Pinpoint the cell where the given text exists, returning its (X, Y) midpoint coordinate. 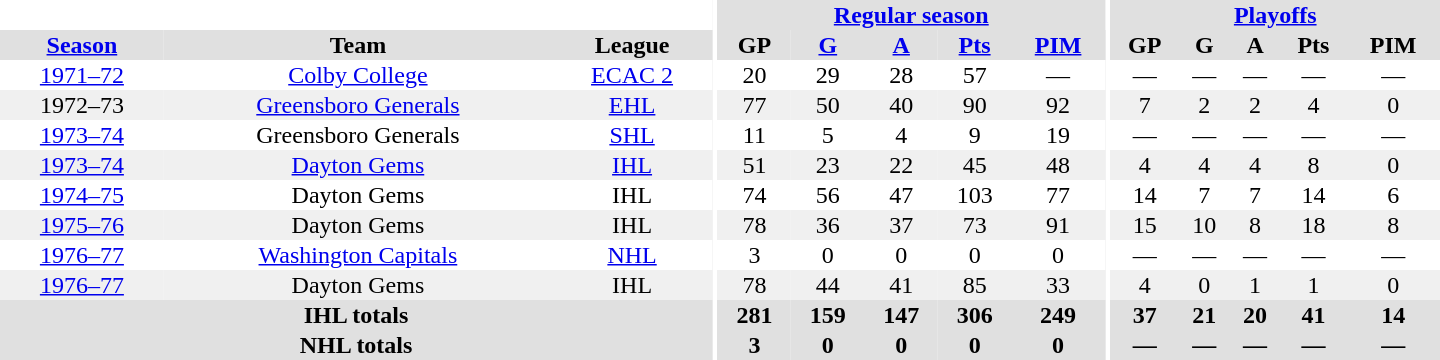
147 (902, 315)
15 (1144, 225)
9 (974, 135)
48 (1058, 165)
45 (974, 165)
Regular season (912, 15)
51 (754, 165)
281 (754, 315)
28 (902, 75)
Team (358, 45)
47 (902, 195)
1971–72 (82, 75)
Washington Capitals (358, 255)
6 (1393, 195)
1972–73 (82, 105)
85 (974, 285)
ECAC 2 (632, 75)
40 (902, 105)
18 (1313, 225)
74 (754, 195)
159 (828, 315)
EHL (632, 105)
29 (828, 75)
19 (1058, 135)
57 (974, 75)
SHL (632, 135)
1975–76 (82, 225)
NHL totals (356, 345)
23 (828, 165)
91 (1058, 225)
50 (828, 105)
44 (828, 285)
10 (1204, 225)
1974–75 (82, 195)
5 (828, 135)
73 (974, 225)
90 (974, 105)
36 (828, 225)
21 (1204, 315)
IHL totals (356, 315)
33 (1058, 285)
22 (902, 165)
56 (828, 195)
103 (974, 195)
249 (1058, 315)
Playoffs (1275, 15)
Season (82, 45)
306 (974, 315)
League (632, 45)
Colby College (358, 75)
92 (1058, 105)
11 (754, 135)
NHL (632, 255)
